Locate the cell with the specified text and output its (X, Y) center coordinate. 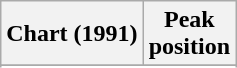
Peakposition (189, 34)
Chart (1991) (72, 34)
